Search for the cell housing the specified text and yield its [X, Y] center coordinate. 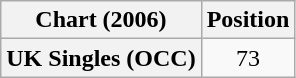
73 [248, 58]
Position [248, 20]
UK Singles (OCC) [101, 58]
Chart (2006) [101, 20]
